Pinpoint the cell where the given text exists, returning its (x, y) midpoint coordinate. 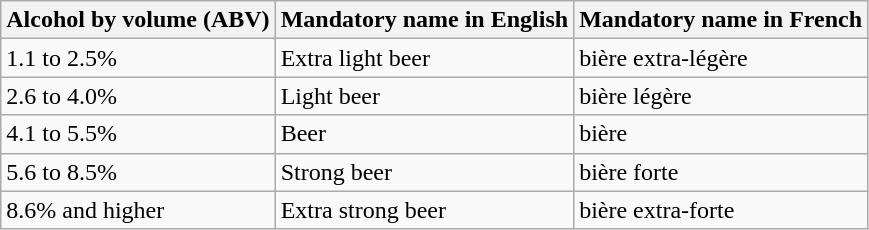
1.1 to 2.5% (138, 58)
Mandatory name in French (721, 20)
5.6 to 8.5% (138, 172)
Light beer (424, 96)
bière (721, 134)
Mandatory name in English (424, 20)
Extra light beer (424, 58)
bière extra-forte (721, 210)
Beer (424, 134)
4.1 to 5.5% (138, 134)
Extra strong beer (424, 210)
bière extra-légère (721, 58)
bière forte (721, 172)
Alcohol by volume (ABV) (138, 20)
2.6 to 4.0% (138, 96)
8.6% and higher (138, 210)
bière légère (721, 96)
Strong beer (424, 172)
